Find where the given text appears and provide that cell's center as (X, Y) coordinate. 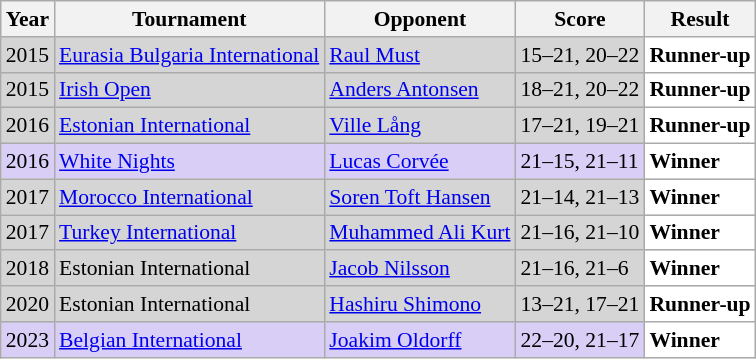
White Nights (189, 162)
17–21, 19–21 (580, 126)
Lucas Corvée (420, 162)
15–21, 20–22 (580, 55)
Jacob Nilsson (420, 269)
2023 (28, 340)
Soren Toft Hansen (420, 197)
2020 (28, 304)
21–15, 21–11 (580, 162)
Result (700, 19)
21–16, 21–10 (580, 233)
21–14, 21–13 (580, 197)
Turkey International (189, 233)
Opponent (420, 19)
Year (28, 19)
Score (580, 19)
Raul Must (420, 55)
13–21, 17–21 (580, 304)
Joakim Oldorff (420, 340)
Morocco International (189, 197)
Belgian International (189, 340)
Eurasia Bulgaria International (189, 55)
Ville Lång (420, 126)
Anders Antonsen (420, 90)
22–20, 21–17 (580, 340)
Hashiru Shimono (420, 304)
21–16, 21–6 (580, 269)
Tournament (189, 19)
Irish Open (189, 90)
2018 (28, 269)
18–21, 20–22 (580, 90)
Muhammed Ali Kurt (420, 233)
